Capture the cell that displays the provided text and extract its (X, Y) central coordinate. 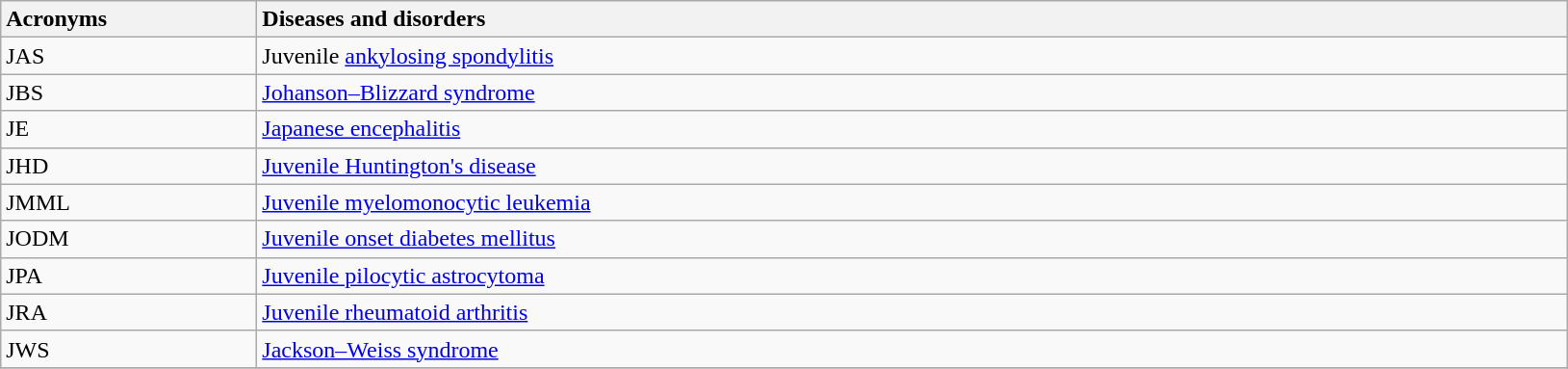
Juvenile pilocytic astrocytoma (913, 276)
JBS (129, 92)
JMML (129, 202)
Japanese encephalitis (913, 129)
Juvenile ankylosing spondylitis (913, 56)
JWS (129, 349)
Jackson–Weiss syndrome (913, 349)
JAS (129, 56)
Diseases and disorders (913, 19)
Juvenile Huntington's disease (913, 166)
JRA (129, 312)
JE (129, 129)
Juvenile onset diabetes mellitus (913, 239)
JHD (129, 166)
Juvenile myelomonocytic leukemia (913, 202)
Johanson–Blizzard syndrome (913, 92)
JPA (129, 276)
JODM (129, 239)
Acronyms (129, 19)
Juvenile rheumatoid arthritis (913, 312)
